Locate the cell with the specified text and output its [X, Y] center coordinate. 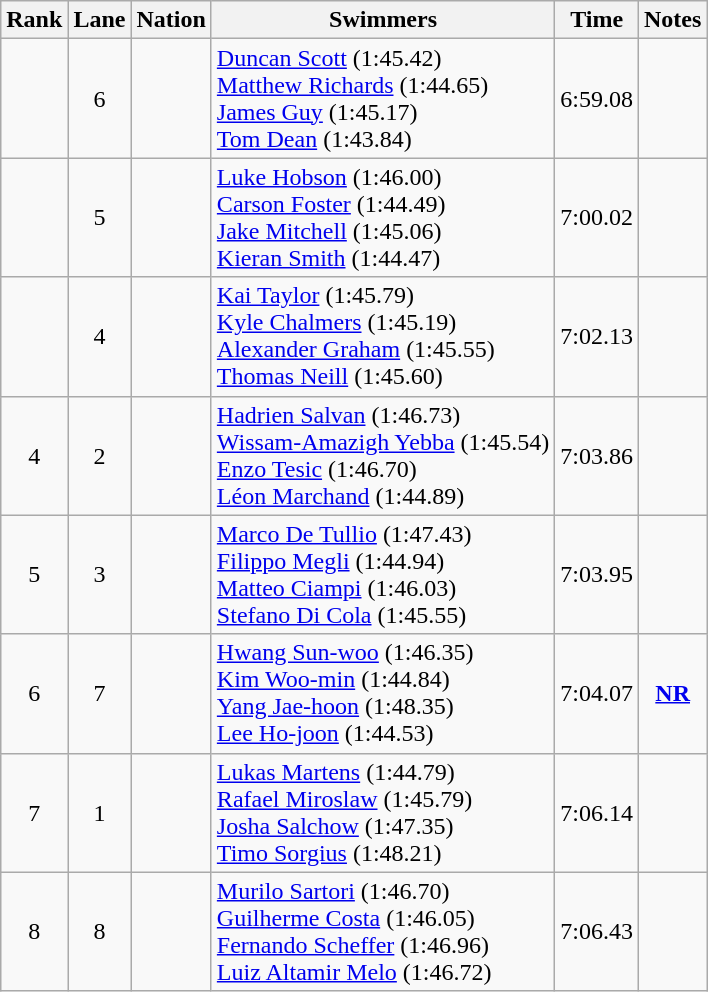
3 [100, 574]
7:03.95 [597, 574]
7:06.14 [597, 812]
Rank [34, 20]
Marco De Tullio (1:47.43)Filippo Megli (1:44.94)Matteo Ciampi (1:46.03)Stefano Di Cola (1:45.55) [382, 574]
Hwang Sun-woo (1:46.35)Kim Woo-min (1:44.84)Yang Jae-hoon (1:48.35)Lee Ho-joon (1:44.53) [382, 694]
Hadrien Salvan (1:46.73)Wissam-Amazigh Yebba (1:45.54)Enzo Tesic (1:46.70)Léon Marchand (1:44.89) [382, 456]
7:06.43 [597, 932]
Luke Hobson (1:46.00)Carson Foster (1:44.49)Jake Mitchell (1:45.06)Kieran Smith (1:44.47) [382, 218]
7:04.07 [597, 694]
2 [100, 456]
Notes [672, 20]
Swimmers [382, 20]
6:59.08 [597, 98]
1 [100, 812]
Time [597, 20]
Lane [100, 20]
7:02.13 [597, 336]
Murilo Sartori (1:46.70)Guilherme Costa (1:46.05)Fernando Scheffer (1:46.96)Luiz Altamir Melo (1:46.72) [382, 932]
Kai Taylor (1:45.79)Kyle Chalmers (1:45.19)Alexander Graham (1:45.55)Thomas Neill (1:45.60) [382, 336]
NR [672, 694]
7:00.02 [597, 218]
Duncan Scott (1:45.42)Matthew Richards (1:44.65)James Guy (1:45.17)Tom Dean (1:43.84) [382, 98]
7:03.86 [597, 456]
Nation [171, 20]
Lukas Martens (1:44.79)Rafael Miroslaw (1:45.79)Josha Salchow (1:47.35)Timo Sorgius (1:48.21) [382, 812]
